Locate the cell with the specified text and output its (X, Y) center coordinate. 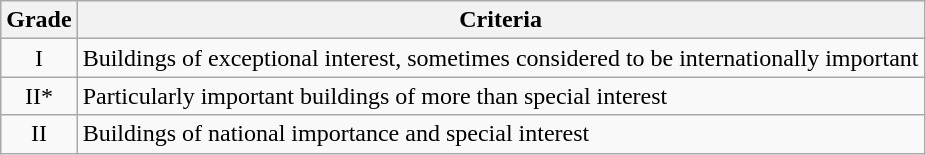
I (39, 58)
Buildings of exceptional interest, sometimes considered to be internationally important (500, 58)
Criteria (500, 20)
II* (39, 96)
Buildings of national importance and special interest (500, 134)
Grade (39, 20)
Particularly important buildings of more than special interest (500, 96)
II (39, 134)
